Return (X, Y) of the center of cell containing provided text 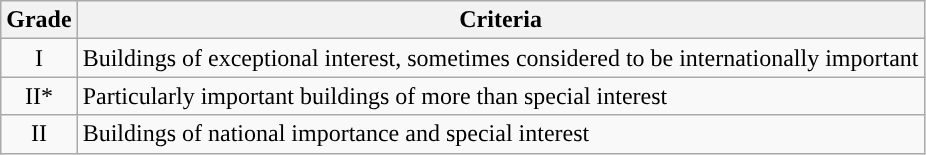
I (39, 58)
Buildings of national importance and special interest (500, 134)
Buildings of exceptional interest, sometimes considered to be internationally important (500, 58)
Particularly important buildings of more than special interest (500, 96)
Criteria (500, 20)
II (39, 134)
II* (39, 96)
Grade (39, 20)
